Output the (x, y) coordinate of the center of the cell containing the given text.  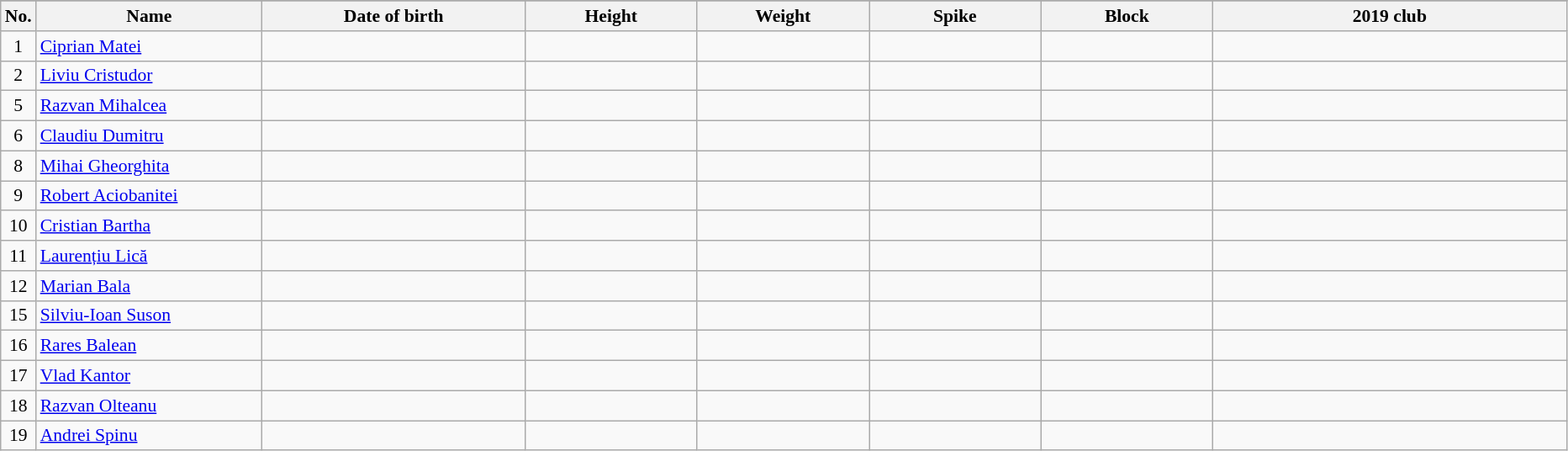
5 (18, 106)
Razvan Olteanu (150, 406)
Mihai Gheorghita (150, 166)
Height (610, 16)
Claudiu Dumitru (150, 136)
10 (18, 226)
6 (18, 136)
Cristian Bartha (150, 226)
Andrei Spinu (150, 436)
Liviu Cristudor (150, 76)
12 (18, 286)
Vlad Kantor (150, 376)
Robert Aciobanitei (150, 196)
Spike (955, 16)
No. (18, 16)
16 (18, 346)
Marian Bala (150, 286)
1 (18, 46)
11 (18, 256)
8 (18, 166)
19 (18, 436)
17 (18, 376)
Name (150, 16)
15 (18, 316)
2 (18, 76)
Razvan Mihalcea (150, 106)
Block (1127, 16)
Silviu-Ioan Suson (150, 316)
9 (18, 196)
18 (18, 406)
2019 club (1391, 16)
Ciprian Matei (150, 46)
Date of birth (393, 16)
Laurențiu Lică (150, 256)
Rares Balean (150, 346)
Weight (784, 16)
